Find where the given text appears and provide that cell's center as (x, y) coordinate. 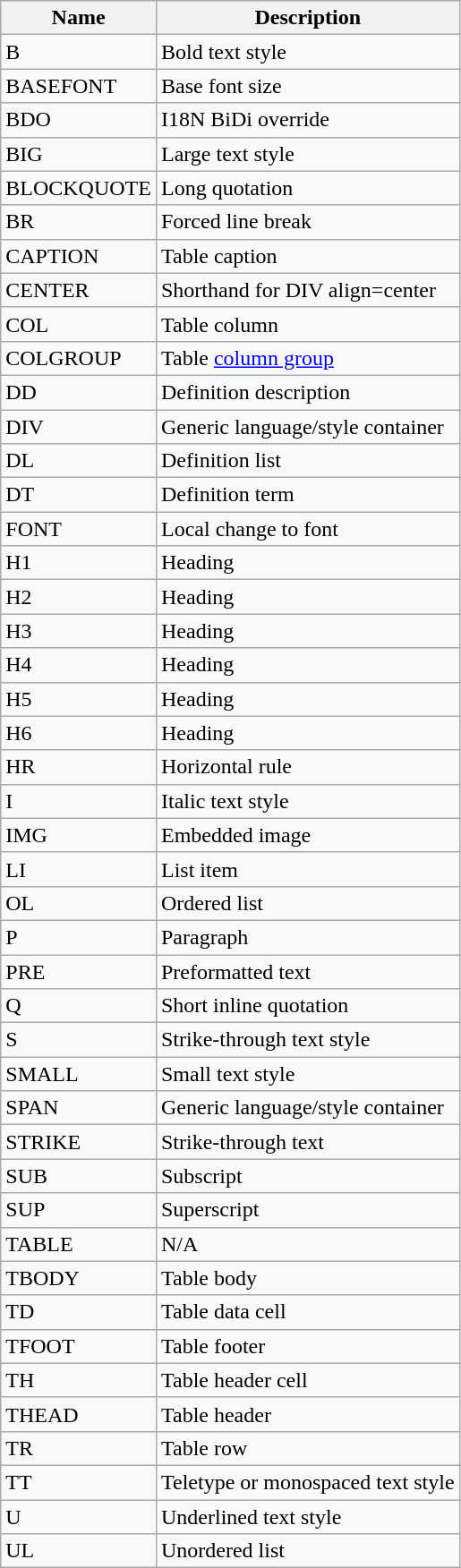
BASEFONT (79, 86)
Definition term (308, 495)
Table caption (308, 256)
Paragraph (308, 937)
DD (79, 392)
DIV (79, 427)
CENTER (79, 290)
Preformatted text (308, 971)
Subscript (308, 1176)
Italic text style (308, 801)
Table header cell (308, 1380)
Unordered list (308, 1551)
I (79, 801)
Name (79, 18)
Small text style (308, 1074)
H3 (79, 631)
Table column group (308, 358)
Definition list (308, 461)
Q (79, 1006)
Embedded image (308, 835)
OL (79, 903)
HR (79, 767)
COL (79, 324)
BDO (79, 120)
Underlined text style (308, 1517)
SUB (79, 1176)
CAPTION (79, 256)
Table column (308, 324)
Long quotation (308, 188)
I18N BiDi override (308, 120)
H1 (79, 563)
TABLE (79, 1244)
PRE (79, 971)
Horizontal rule (308, 767)
Table header (308, 1414)
Ordered list (308, 903)
Description (308, 18)
TR (79, 1448)
Shorthand for DIV align=center (308, 290)
P (79, 937)
SMALL (79, 1074)
Large text style (308, 154)
Table footer (308, 1346)
Short inline quotation (308, 1006)
H6 (79, 733)
THEAD (79, 1414)
List item (308, 869)
Table body (308, 1278)
SUP (79, 1210)
Superscript (308, 1210)
BLOCKQUOTE (79, 188)
Strike-through text style (308, 1040)
TD (79, 1312)
TT (79, 1482)
BR (79, 222)
Teletype or monospaced text style (308, 1482)
STRIKE (79, 1142)
H5 (79, 699)
BIG (79, 154)
TH (79, 1380)
DL (79, 461)
Table data cell (308, 1312)
Bold text style (308, 52)
SPAN (79, 1108)
Forced line break (308, 222)
Definition description (308, 392)
IMG (79, 835)
U (79, 1517)
S (79, 1040)
UL (79, 1551)
COLGROUP (79, 358)
Base font size (308, 86)
Local change to font (308, 529)
LI (79, 869)
B (79, 52)
TFOOT (79, 1346)
FONT (79, 529)
H2 (79, 597)
Table row (308, 1448)
H4 (79, 665)
TBODY (79, 1278)
N/A (308, 1244)
Strike-through text (308, 1142)
DT (79, 495)
